Extract the (x, y) coordinate from the center of the cell holding the provided text.  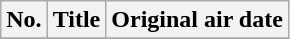
Original air date (198, 20)
Title (76, 20)
No. (24, 20)
